From the cell containing the given text, extract its center point as (X, Y) coordinate. 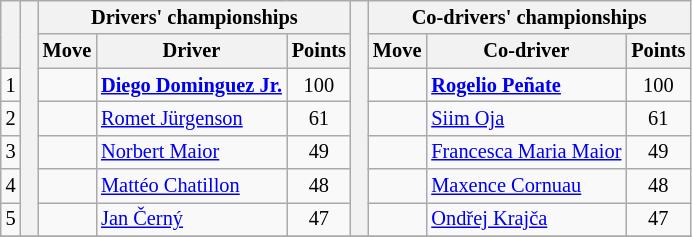
Co-driver (526, 51)
Ondřej Krajča (526, 219)
Romet Jürgenson (192, 118)
Norbert Maior (192, 152)
Mattéo Chatillon (192, 186)
3 (11, 152)
1 (11, 85)
Co-drivers' championships (529, 17)
Francesca Maria Maior (526, 152)
Maxence Cornuau (526, 186)
2 (11, 118)
4 (11, 186)
Diego Dominguez Jr. (192, 85)
Driver (192, 51)
Rogelio Peñate (526, 85)
Siim Oja (526, 118)
Drivers' championships (194, 17)
5 (11, 219)
Jan Černý (192, 219)
